Identify which cell holds the provided text, then report its [x, y] central coordinate. 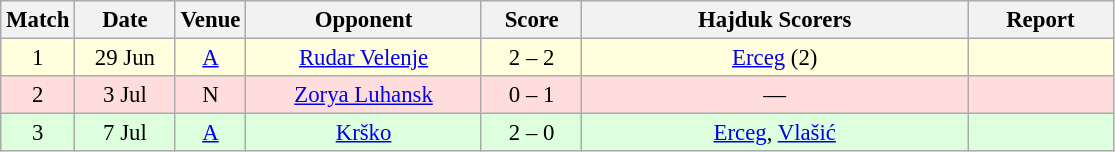
3 [38, 133]
Erceg, Vlašić [775, 133]
2 [38, 95]
1 [38, 58]
0 – 1 [532, 95]
Venue [210, 20]
3 Jul [126, 95]
2 – 2 [532, 58]
Erceg (2) [775, 58]
Zorya Luhansk [364, 95]
Krško [364, 133]
Date [126, 20]
Report [1041, 20]
7 Jul [126, 133]
Opponent [364, 20]
2 – 0 [532, 133]
Hajduk Scorers [775, 20]
Score [532, 20]
29 Jun [126, 58]
Rudar Velenje [364, 58]
— [775, 95]
N [210, 95]
Match [38, 20]
